Return (x, y) of the center of cell containing provided text 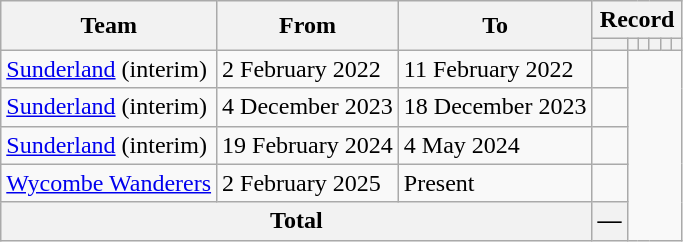
Total (296, 221)
11 February 2022 (495, 69)
— (610, 221)
From (308, 26)
18 December 2023 (495, 107)
Team (109, 26)
4 May 2024 (495, 145)
Present (495, 183)
Wycombe Wanderers (109, 183)
Record (637, 20)
4 December 2023 (308, 107)
2 February 2022 (308, 69)
2 February 2025 (308, 183)
19 February 2024 (308, 145)
To (495, 26)
